Scan for the cell matching the given text and deliver its (X, Y) coordinate at center. 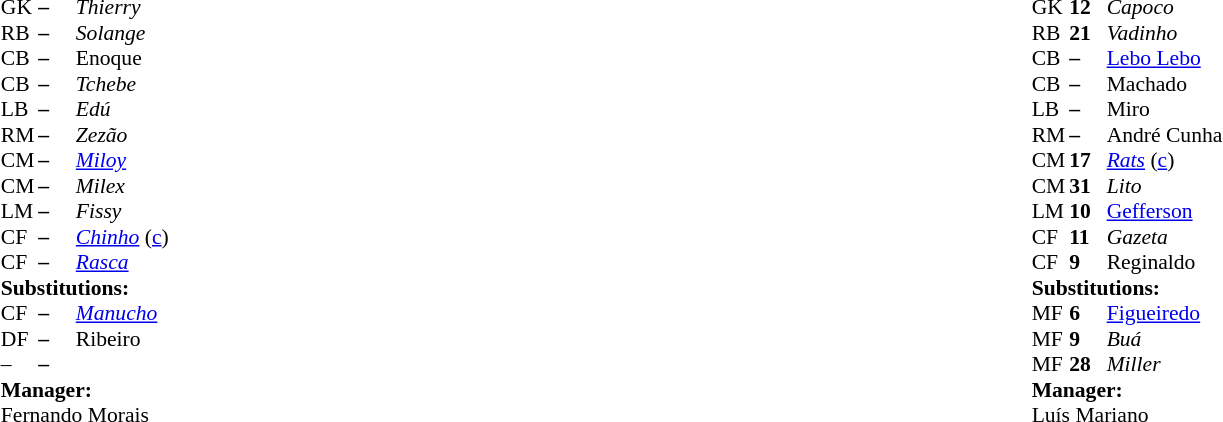
Fissy (122, 211)
Enoque (122, 59)
21 (1088, 33)
Manucho (122, 313)
Rasca (122, 263)
28 (1088, 365)
Lito (1165, 186)
Miller (1165, 365)
Figueiredo (1165, 313)
31 (1088, 186)
Chinho (c) (122, 237)
Ribeiro (122, 339)
Solange (122, 33)
Zezão (122, 135)
Lebo Lebo (1165, 59)
Buá (1165, 339)
6 (1088, 313)
Milex (122, 186)
Edú (122, 109)
Rats (c) (1165, 161)
Machado (1165, 84)
Vadinho (1165, 33)
Miro (1165, 109)
Gazeta (1165, 237)
Gefferson (1165, 211)
10 (1088, 211)
11 (1088, 237)
Reginaldo (1165, 263)
17 (1088, 161)
Tchebe (122, 84)
DF (20, 339)
André Cunha (1165, 135)
Miloy (122, 161)
